Capture the cell that displays the provided text and extract its (X, Y) central coordinate. 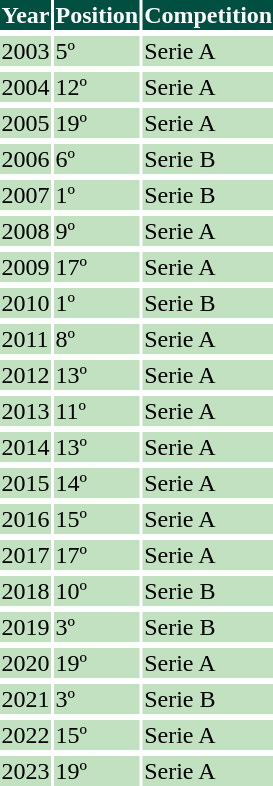
2020 (26, 663)
2013 (26, 411)
2016 (26, 519)
2017 (26, 555)
2007 (26, 195)
2010 (26, 303)
2004 (26, 87)
8º (97, 339)
12º (97, 87)
2011 (26, 339)
6º (97, 159)
2021 (26, 699)
2003 (26, 51)
2023 (26, 771)
2022 (26, 735)
5º (97, 51)
2015 (26, 483)
2019 (26, 627)
2012 (26, 375)
2006 (26, 159)
2005 (26, 123)
11º (97, 411)
2018 (26, 591)
14º (97, 483)
2014 (26, 447)
10º (97, 591)
Year (26, 15)
Position (97, 15)
2008 (26, 231)
9º (97, 231)
2009 (26, 267)
